Locate the cell with the specified text and output its (X, Y) center coordinate. 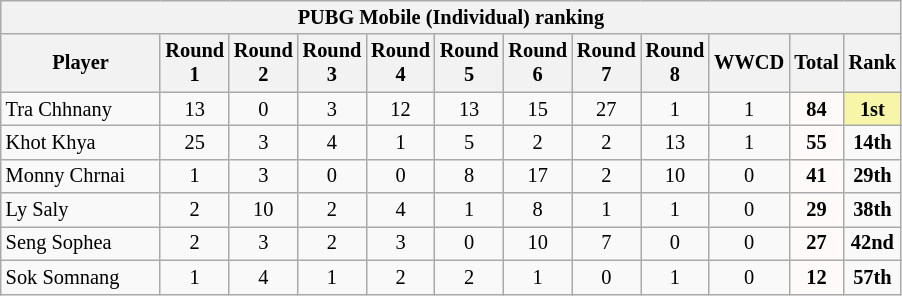
1st (872, 109)
57th (872, 277)
Round 8 (676, 63)
PUBG Mobile (Individual) ranking (451, 17)
25 (194, 142)
29 (816, 210)
Player (81, 63)
17 (538, 176)
7 (606, 243)
Round 5 (470, 63)
Seng Sophea (81, 243)
Total (816, 63)
5 (470, 142)
42nd (872, 243)
84 (816, 109)
Round 1 (194, 63)
29th (872, 176)
41 (816, 176)
38th (872, 210)
Tra Chhnany (81, 109)
15 (538, 109)
14th (872, 142)
Round 3 (332, 63)
Round 2 (264, 63)
Round 7 (606, 63)
Rank (872, 63)
Monny Chrnai (81, 176)
Round 6 (538, 63)
Round 4 (400, 63)
Sok Somnang (81, 277)
55 (816, 142)
Khot Khya (81, 142)
Ly Saly (81, 210)
WWCD (749, 63)
